From the cell containing the given text, extract its center point as (x, y) coordinate. 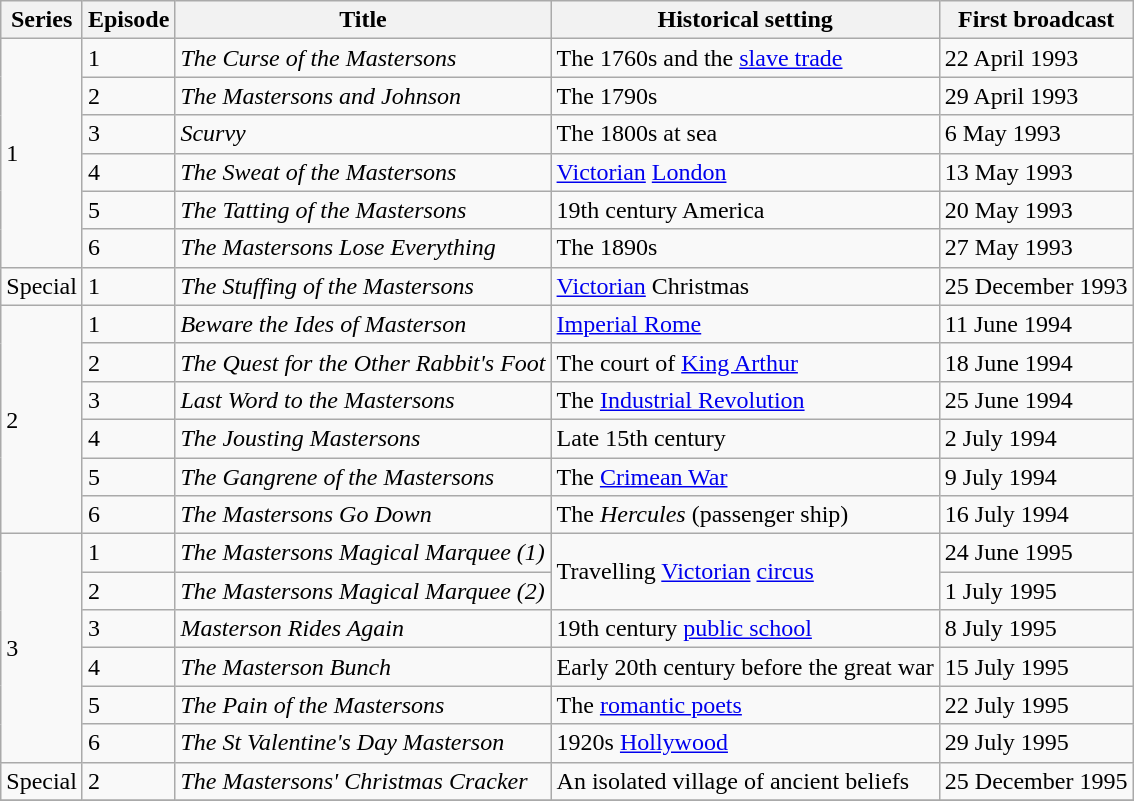
An isolated village of ancient beliefs (745, 781)
The Hercules (passenger ship) (745, 515)
Scurvy (363, 134)
The Industrial Revolution (745, 400)
The Stuffing of the Mastersons (363, 286)
The court of King Arthur (745, 362)
22 July 1995 (1036, 705)
The Mastersons and Johnson (363, 96)
Beware the Ides of Masterson (363, 324)
11 June 1994 (1036, 324)
Early 20th century before the great war (745, 667)
The Masterson Bunch (363, 667)
Imperial Rome (745, 324)
18 June 1994 (1036, 362)
25 December 1993 (1036, 286)
The Mastersons Magical Marquee (2) (363, 591)
The Jousting Mastersons (363, 438)
19th century public school (745, 629)
2 July 1994 (1036, 438)
The Tatting of the Mastersons (363, 210)
Historical setting (745, 20)
The St Valentine's Day Masterson (363, 743)
The Mastersons' Christmas Cracker (363, 781)
1920s Hollywood (745, 743)
6 May 1993 (1036, 134)
13 May 1993 (1036, 172)
16 July 1994 (1036, 515)
The 1800s at sea (745, 134)
The Crimean War (745, 477)
25 December 1995 (1036, 781)
1 July 1995 (1036, 591)
Last Word to the Mastersons (363, 400)
Victorian Christmas (745, 286)
15 July 1995 (1036, 667)
9 July 1994 (1036, 477)
The Sweat of the Mastersons (363, 172)
24 June 1995 (1036, 553)
The Curse of the Mastersons (363, 58)
The 1760s and the slave trade (745, 58)
First broadcast (1036, 20)
Episode (128, 20)
19th century America (745, 210)
25 June 1994 (1036, 400)
The Mastersons Go Down (363, 515)
Late 15th century (745, 438)
The Mastersons Lose Everything (363, 248)
The Pain of the Mastersons (363, 705)
The romantic poets (745, 705)
29 April 1993 (1036, 96)
The Mastersons Magical Marquee (1) (363, 553)
Masterson Rides Again (363, 629)
8 July 1995 (1036, 629)
22 April 1993 (1036, 58)
The 1890s (745, 248)
Travelling Victorian circus (745, 572)
Series (42, 20)
20 May 1993 (1036, 210)
27 May 1993 (1036, 248)
The Gangrene of the Mastersons (363, 477)
Victorian London (745, 172)
29 July 1995 (1036, 743)
The 1790s (745, 96)
The Quest for the Other Rabbit's Foot (363, 362)
Title (363, 20)
